Output the (X, Y) coordinate of the center of the cell containing the given text.  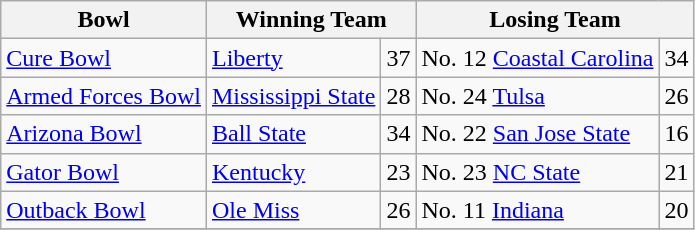
Arizona Bowl (104, 134)
Bowl (104, 20)
20 (676, 210)
No. 23 NC State (538, 172)
No. 24 Tulsa (538, 96)
Gator Bowl (104, 172)
Armed Forces Bowl (104, 96)
Kentucky (293, 172)
Winning Team (310, 20)
Ole Miss (293, 210)
Losing Team (555, 20)
21 (676, 172)
16 (676, 134)
No. 22 San Jose State (538, 134)
28 (398, 96)
23 (398, 172)
Ball State (293, 134)
Outback Bowl (104, 210)
No. 11 Indiana (538, 210)
No. 12 Coastal Carolina (538, 58)
Mississippi State (293, 96)
Cure Bowl (104, 58)
37 (398, 58)
Liberty (293, 58)
